Capture the cell that displays the provided text and extract its (x, y) central coordinate. 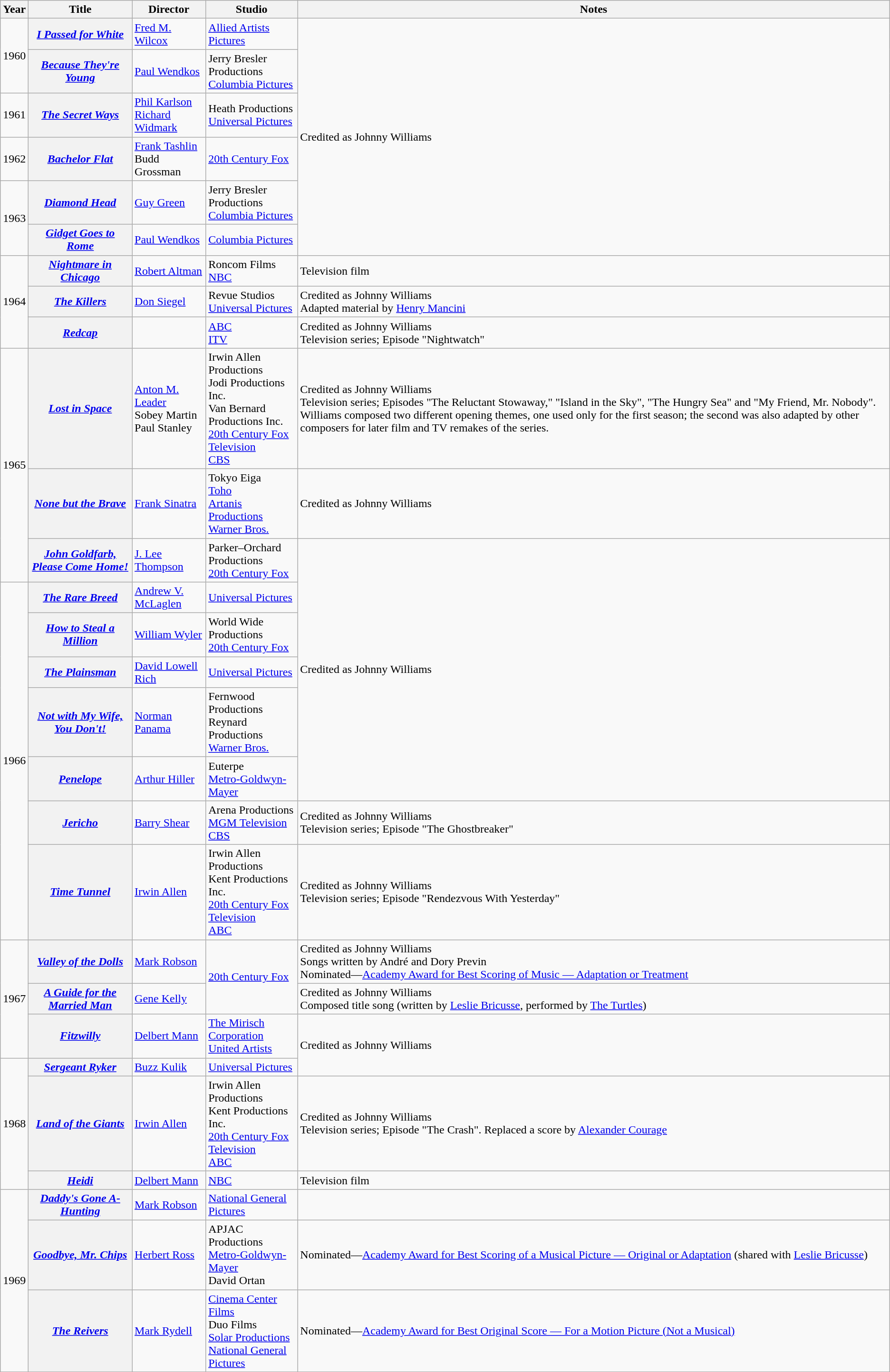
Robert Altman (169, 271)
Fred M. Wilcox (169, 34)
Frank TashlinBudd Grossman (169, 159)
1969 (14, 1280)
Because They're Young (80, 71)
Credited as Johnny WilliamsTelevision series; Episode "The Ghostbreaker" (593, 823)
Daddy's Gone A-Hunting (80, 1204)
Director (169, 10)
Title (80, 10)
Andrew V. McLaglen (169, 598)
Phil KarlsonRichard Widmark (169, 115)
Allied Artists Pictures (252, 34)
National General Pictures (252, 1204)
Don Siegel (169, 301)
Credited as Johnny WilliamsTelevision series; Episode "Nightwatch" (593, 333)
Revue StudiosUniversal Pictures (252, 301)
David Lowell Rich (169, 672)
Goodbye, Mr. Chips (80, 1255)
Penelope (80, 779)
Arthur Hiller (169, 779)
Notes (593, 10)
A Guide for the Married Man (80, 999)
The Reivers (80, 1331)
Norman Panama (169, 722)
None but the Brave (80, 503)
Fitzwilly (80, 1036)
Barry Shear (169, 823)
1962 (14, 159)
Not with My Wife, You Don't! (80, 722)
Guy Green (169, 202)
Redcap (80, 333)
Arena ProductionsMGM TelevisionCBS (252, 823)
1961 (14, 115)
1960 (14, 56)
Mark Rydell (169, 1331)
World Wide Productions20th Century Fox (252, 635)
Tokyo EigaTohoArtanis ProductionsWarner Bros. (252, 503)
Credited as Johnny WilliamsAdapted material by Henry Mancini (593, 301)
William Wyler (169, 635)
Bachelor Flat (80, 159)
Credited as Johnny WilliamsSongs written by André and Dory PrevinNominated—Academy Award for Best Scoring of Music — Adaptation or Treatment (593, 961)
Studio (252, 10)
Gidget Goes to Rome (80, 240)
Land of the Giants (80, 1123)
Cinema Center FilmsDuo FilmsSolar ProductionsNational General Pictures (252, 1331)
EuterpeMetro-Goldwyn-Mayer (252, 779)
Time Tunnel (80, 892)
Roncom FilmsNBC (252, 271)
Nightmare in Chicago (80, 271)
Credited as Johnny WilliamsTelevision series; Episode "Rendezvous With Yesterday" (593, 892)
The Mirisch CorporationUnited Artists (252, 1036)
The Killers (80, 301)
Herbert Ross (169, 1255)
The Secret Ways (80, 115)
Columbia Pictures (252, 240)
Credited as Johnny WilliamsComposed title song (written by Leslie Bricusse, performed by The Turtles) (593, 999)
Diamond Head (80, 202)
NBC (252, 1180)
Heidi (80, 1180)
The Plainsman (80, 672)
Nominated—Academy Award for Best Original Score — For a Motion Picture (Not a Musical) (593, 1331)
Lost in Space (80, 408)
APJAC ProductionsMetro-Goldwyn-Mayer David Ortan (252, 1255)
1964 (14, 301)
1968 (14, 1123)
Fernwood ProductionsReynard ProductionsWarner Bros. (252, 722)
J. Lee Thompson (169, 560)
John Goldfarb, Please Come Home! (80, 560)
1967 (14, 999)
Sergeant Ryker (80, 1067)
ABCITV (252, 333)
Jericho (80, 823)
Frank Sinatra (169, 503)
1966 (14, 761)
Parker–Orchard Productions20th Century Fox (252, 560)
1963 (14, 218)
Irwin Allen ProductionsJodi Productions Inc.Van Bernard Productions Inc.20th Century Fox TelevisionCBS (252, 408)
Anton M. LeaderSobey MartinPaul Stanley (169, 408)
Year (14, 10)
How to Steal a Million (80, 635)
Heath ProductionsUniversal Pictures (252, 115)
Nominated—Academy Award for Best Scoring of a Musical Picture — Original or Adaptation (shared with Leslie Bricusse) (593, 1255)
I Passed for White (80, 34)
1965 (14, 465)
Credited as Johnny WilliamsTelevision series; Episode "The Crash". Replaced a score by Alexander Courage (593, 1123)
The Rare Breed (80, 598)
Buzz Kulik (169, 1067)
Valley of the Dolls (80, 961)
Gene Kelly (169, 999)
